From the cell containing the given text, extract its center point as (x, y) coordinate. 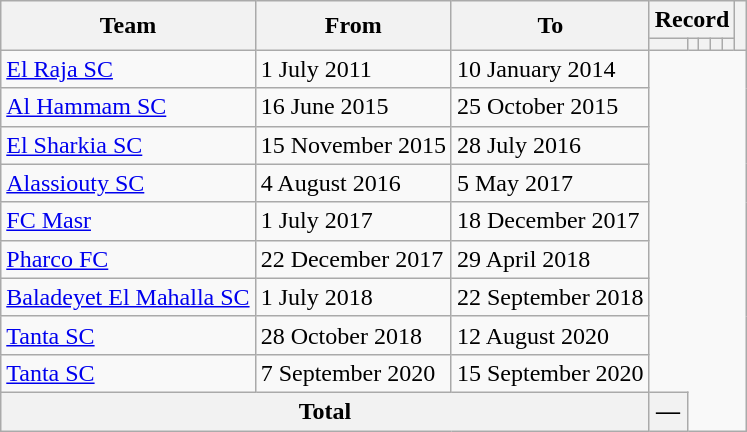
22 December 2017 (353, 259)
15 November 2015 (353, 145)
22 September 2018 (550, 297)
28 July 2016 (550, 145)
El Raja SC (128, 69)
1 July 2011 (353, 69)
Team (128, 26)
4 August 2016 (353, 183)
12 August 2020 (550, 335)
Record (692, 20)
FC Masr (128, 221)
Pharco FC (128, 259)
Al Hammam SC (128, 107)
1 July 2018 (353, 297)
29 April 2018 (550, 259)
7 September 2020 (353, 373)
5 May 2017 (550, 183)
25 October 2015 (550, 107)
15 September 2020 (550, 373)
El Sharkia SC (128, 145)
Alassiouty SC (128, 183)
Total (325, 411)
10 January 2014 (550, 69)
Baladeyet El Mahalla SC (128, 297)
18 December 2017 (550, 221)
16 June 2015 (353, 107)
1 July 2017 (353, 221)
From (353, 26)
28 October 2018 (353, 335)
— (668, 411)
To (550, 26)
